Find where the given text appears and provide that cell's center as [x, y] coordinate. 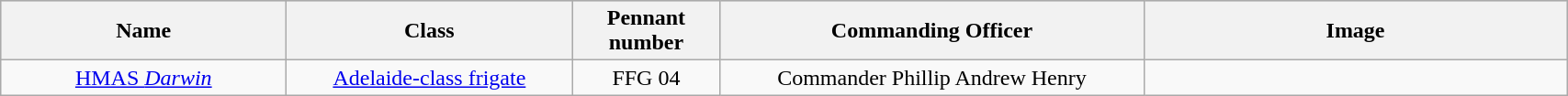
Name [143, 31]
FFG 04 [647, 78]
Image [1356, 31]
Commander Phillip Andrew Henry [931, 78]
Commanding Officer [931, 31]
HMAS Darwin [143, 78]
Pennant number [647, 31]
Adelaide-class frigate [430, 78]
Class [430, 31]
